Locate the cell with the specified text and output its [x, y] center coordinate. 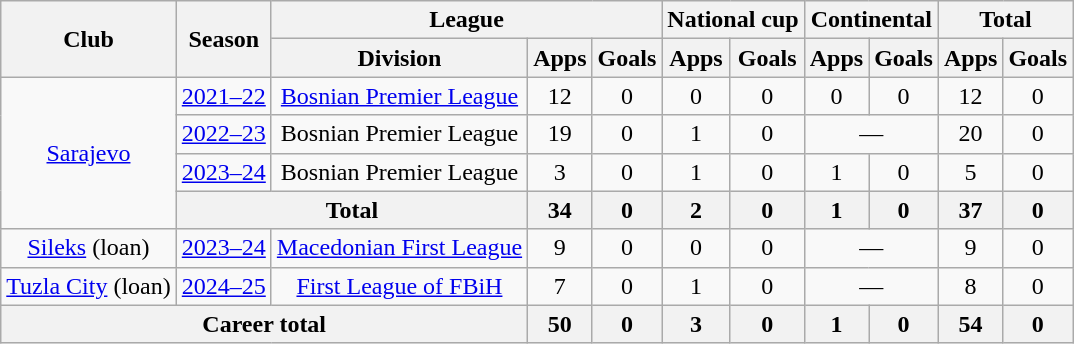
5 [970, 172]
34 [560, 210]
National cup [733, 20]
Division [399, 58]
2022–23 [224, 134]
7 [560, 286]
2021–22 [224, 96]
Career total [264, 324]
Sileks (loan) [89, 248]
Macedonian First League [399, 248]
Season [224, 39]
37 [970, 210]
Club [89, 39]
League [466, 20]
2024–25 [224, 286]
19 [560, 134]
2 [696, 210]
Continental [871, 20]
Sarajevo [89, 153]
8 [970, 286]
54 [970, 324]
First League of FBiH [399, 286]
20 [970, 134]
Tuzla City (loan) [89, 286]
50 [560, 324]
